Determine the [x, y] coordinate at the center of the cell enclosing the given text.  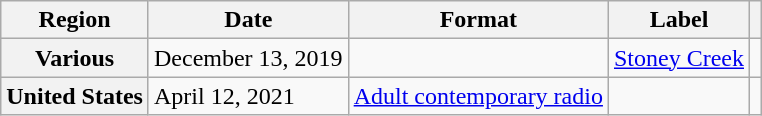
Various [75, 58]
Date [248, 20]
Stoney Creek [678, 58]
Adult contemporary radio [478, 96]
United States [75, 96]
Region [75, 20]
Format [478, 20]
December 13, 2019 [248, 58]
April 12, 2021 [248, 96]
Label [678, 20]
